From the cell containing the given text, extract its center point as (x, y) coordinate. 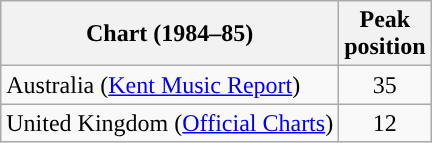
Chart (1984–85) (170, 34)
United Kingdom (Official Charts) (170, 123)
Peakposition (385, 34)
35 (385, 85)
Australia (Kent Music Report) (170, 85)
12 (385, 123)
